Return [X, Y] of the center of cell containing provided text 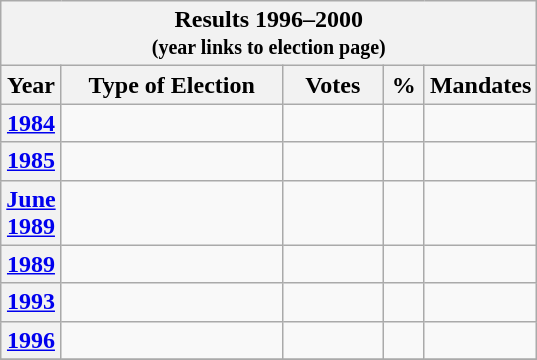
Votes [332, 85]
1984 [31, 123]
1989 [31, 264]
% [404, 85]
Year [31, 85]
1985 [31, 161]
1996 [31, 340]
Mandates [480, 85]
June 1989 [31, 212]
Results 1996–2000(year links to election page) [269, 34]
1993 [31, 302]
Type of Election [172, 85]
